From the cell containing the given text, extract its center point as (X, Y) coordinate. 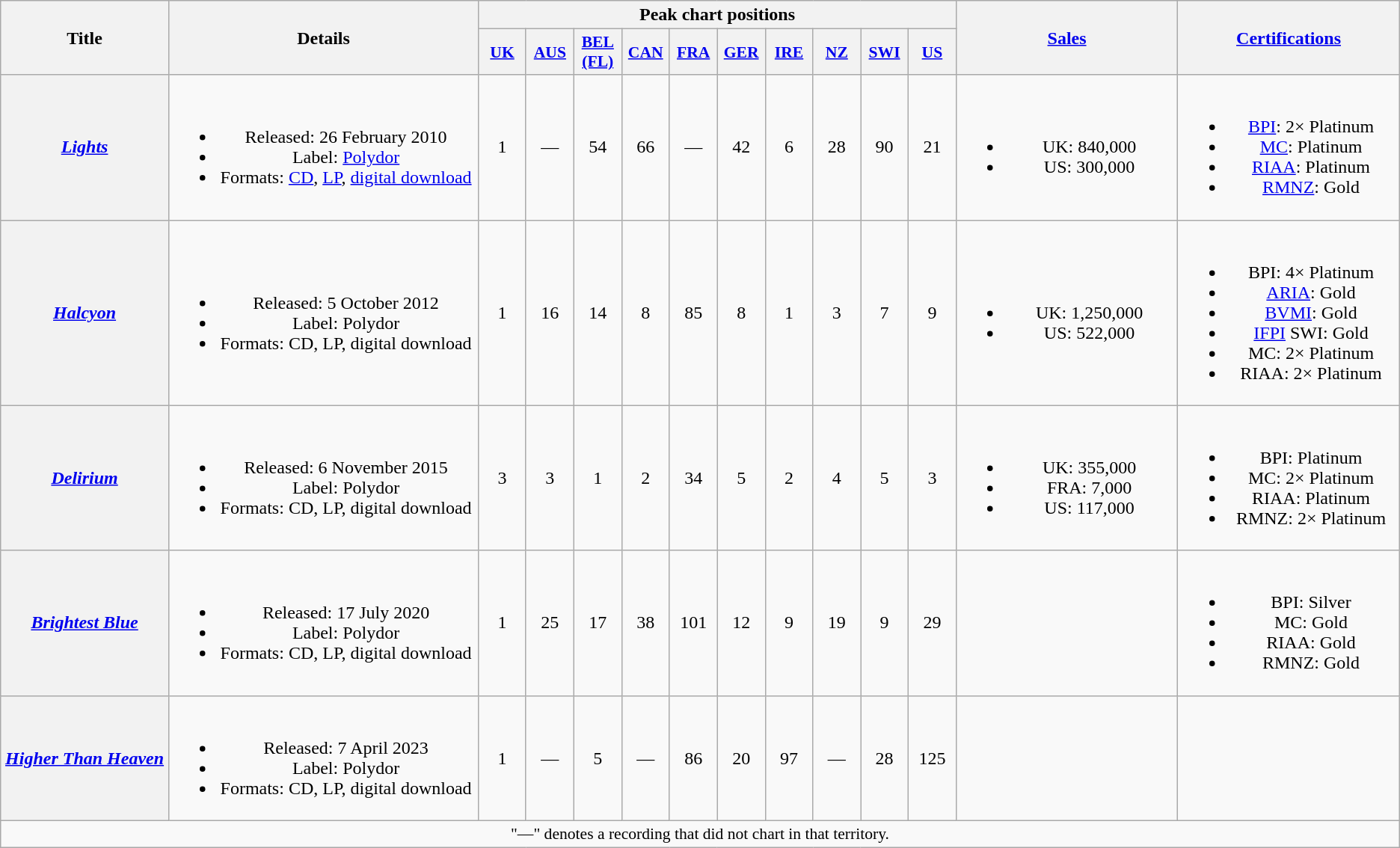
BEL(FL) (598, 52)
Released: 6 November 2015Label: PolydorFormats: CD, LP, digital download (323, 478)
16 (550, 313)
UK: 355,000FRA: 7,000US: 117,000 (1066, 478)
US (933, 52)
Released: 26 February 2010Label: PolydorFormats: CD, LP, digital download (323, 147)
Peak chart positions (718, 15)
20 (741, 758)
UK: 840,000US: 300,000 (1066, 147)
29 (933, 623)
7 (885, 313)
BPI: PlatinumMC: 2× PlatinumRIAA: PlatinumRMNZ: 2× Platinum (1289, 478)
4 (837, 478)
BPI: 2× PlatinumMC: PlatinumRIAA: PlatinumRMNZ: Gold (1289, 147)
86 (693, 758)
38 (645, 623)
42 (741, 147)
BPI: 4× PlatinumARIA: GoldBVMI: GoldIFPI SWI: GoldMC: 2× PlatinumRIAA: 2× Platinum (1289, 313)
BPI: SilverMC: GoldRIAA: GoldRMNZ: Gold (1289, 623)
97 (789, 758)
CAN (645, 52)
54 (598, 147)
Delirium (85, 478)
Released: 17 July 2020Label: PolydorFormats: CD, LP, digital download (323, 623)
IRE (789, 52)
125 (933, 758)
6 (789, 147)
SWI (885, 52)
GER (741, 52)
34 (693, 478)
25 (550, 623)
14 (598, 313)
Certifications (1289, 37)
NZ (837, 52)
17 (598, 623)
UK: 1,250,000US: 522,000 (1066, 313)
"—" denotes a recording that did not chart in that territory. (700, 834)
101 (693, 623)
Released: 5 October 2012Label: PolydorFormats: CD, LP, digital download (323, 313)
Lights (85, 147)
21 (933, 147)
Released: 7 April 2023Label: PolydorFormats: CD, LP, digital download (323, 758)
Halcyon (85, 313)
90 (885, 147)
FRA (693, 52)
AUS (550, 52)
Higher Than Heaven (85, 758)
19 (837, 623)
Details (323, 37)
Title (85, 37)
UK (503, 52)
85 (693, 313)
12 (741, 623)
Brightest Blue (85, 623)
Sales (1066, 37)
66 (645, 147)
